Detect which cell encompasses the target text, then output its (X, Y) center coordinate. 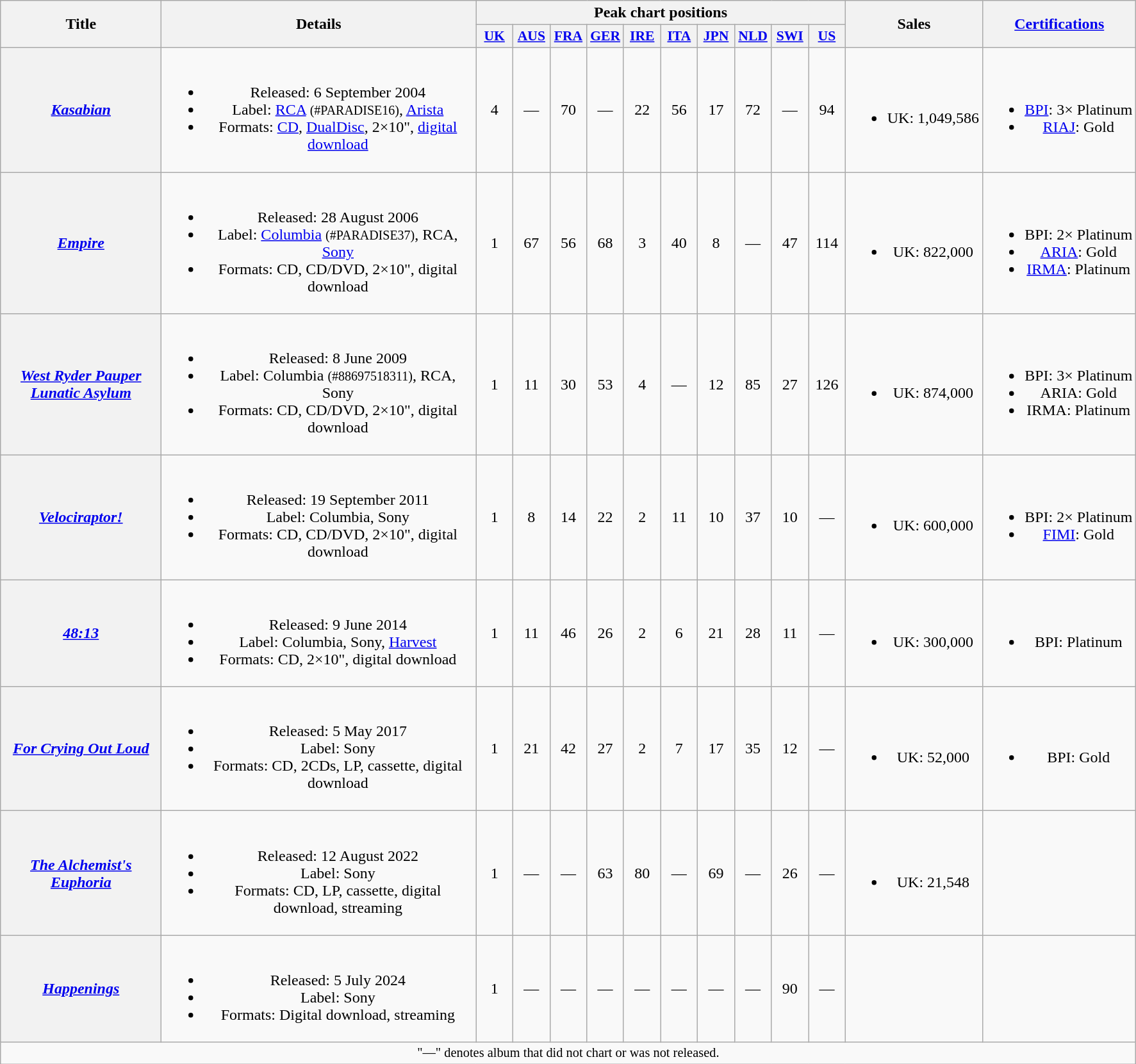
Details (319, 24)
US (827, 37)
Released: 6 September 2004Label: RCA (#PARADISE16), AristaFormats: CD, DualDisc, 2×10", digital download (319, 110)
90 (790, 989)
Kasabian (81, 110)
FRA (568, 37)
"—" denotes album that did not chart or was not released. (568, 1053)
UK: 600,000 (914, 518)
BPI: 3× PlatinumARIA: GoldIRMA: Platinum (1060, 384)
7 (679, 749)
72 (753, 110)
70 (568, 110)
AUS (532, 37)
BPI: Platinum (1060, 633)
80 (642, 873)
47 (790, 242)
UK (495, 37)
126 (827, 384)
94 (827, 110)
48:13 (81, 633)
46 (568, 633)
UK: 300,000 (914, 633)
69 (716, 873)
West Ryder Pauper Lunatic Asylum (81, 384)
For Crying Out Loud (81, 749)
Peak chart positions (661, 13)
68 (605, 242)
30 (568, 384)
Released: 12 August 2022Label: SonyFormats: CD, LP, cassette, digital download, streaming (319, 873)
NLD (753, 37)
UK: 1,049,586 (914, 110)
IRE (642, 37)
53 (605, 384)
Released: 28 August 2006Label: Columbia (#PARADISE37), RCA, SonyFormats: CD, CD/DVD, 2×10", digital download (319, 242)
Released: 5 May 2017Label: SonyFormats: CD, 2CDs, LP, cassette, digital download (319, 749)
42 (568, 749)
67 (532, 242)
UK: 822,000 (914, 242)
35 (753, 749)
14 (568, 518)
Title (81, 24)
3 (642, 242)
63 (605, 873)
85 (753, 384)
Empire (81, 242)
Released: 5 July 2024Label: SonyFormats: Digital download, streaming (319, 989)
6 (679, 633)
JPN (716, 37)
BPI: 2× PlatinumFIMI: Gold (1060, 518)
SWI (790, 37)
ITA (679, 37)
Certifications (1060, 24)
28 (753, 633)
Released: 19 September 2011Label: Columbia, SonyFormats: CD, CD/DVD, 2×10", digital download (319, 518)
Released: 9 June 2014Label: Columbia, Sony, HarvestFormats: CD, 2×10", digital download (319, 633)
37 (753, 518)
UK: 52,000 (914, 749)
BPI: 3× PlatinumRIAJ: Gold (1060, 110)
40 (679, 242)
The Alchemist's Euphoria (81, 873)
UK: 21,548 (914, 873)
114 (827, 242)
GER (605, 37)
BPI: 2× PlatinumARIA: GoldIRMA: Platinum (1060, 242)
UK: 874,000 (914, 384)
Sales (914, 24)
BPI: Gold (1060, 749)
Velociraptor! (81, 518)
Happenings (81, 989)
Released: 8 June 2009Label: Columbia (#88697518311), RCA, SonyFormats: CD, CD/DVD, 2×10", digital download (319, 384)
